Identify which cell holds the provided text, then report its [x, y] central coordinate. 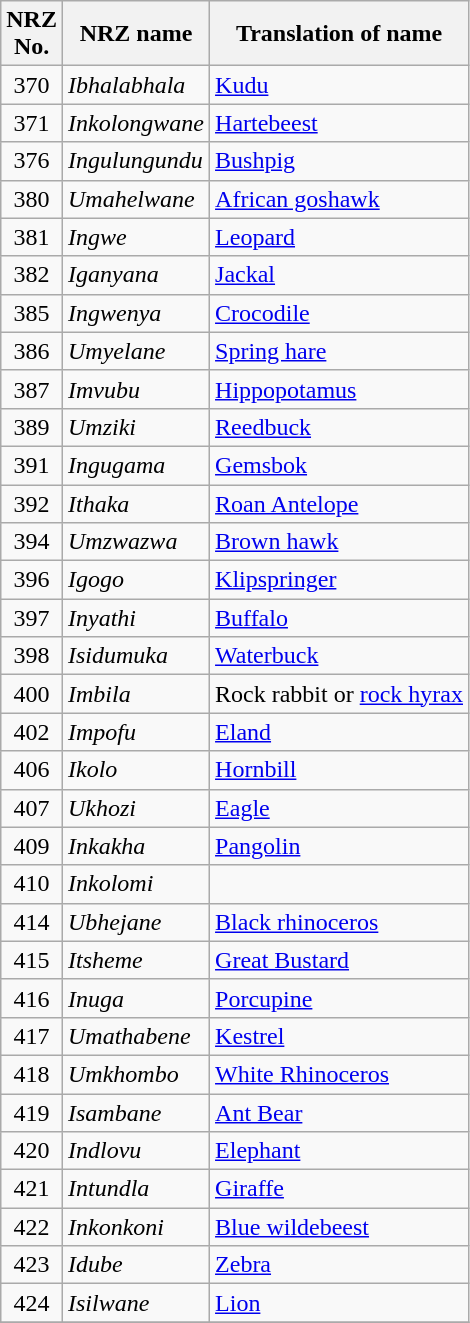
407 [32, 808]
Spring hare [340, 351]
Crocodile [340, 313]
Zebra [340, 1265]
382 [32, 275]
422 [32, 1227]
Rock rabbit or rock hyrax [340, 694]
418 [32, 1074]
Great Bustard [340, 960]
Ingwenya [136, 313]
394 [32, 542]
Roan Antelope [340, 503]
White Rhinoceros [340, 1074]
Hippopotamus [340, 389]
406 [32, 770]
Porcupine [340, 998]
402 [32, 732]
Waterbuck [340, 656]
424 [32, 1303]
Lion [340, 1303]
Blue wildebeest [340, 1227]
Umkhombo [136, 1074]
Kestrel [340, 1036]
Inkolongwane [136, 123]
Inkonkoni [136, 1227]
Eagle [340, 808]
Inkakha [136, 846]
391 [32, 465]
380 [32, 199]
392 [32, 503]
Isidumuka [136, 656]
NRZNo. [32, 34]
African goshawk [340, 199]
Translation of name [340, 34]
Iganyana [136, 275]
Black rhinoceros [340, 922]
421 [32, 1189]
Brown hawk [340, 542]
Bushpig [340, 161]
371 [32, 123]
Ingwe [136, 237]
Ant Bear [340, 1113]
Elephant [340, 1151]
Ingulungundu [136, 161]
370 [32, 85]
Itsheme [136, 960]
Ukhozi [136, 808]
Klipspringer [340, 580]
Hornbill [340, 770]
423 [32, 1265]
Ikolo [136, 770]
Imbila [136, 694]
Umyelane [136, 351]
415 [32, 960]
400 [32, 694]
Isambane [136, 1113]
389 [32, 427]
Inkolomi [136, 884]
Umziki [136, 427]
396 [32, 580]
387 [32, 389]
Ibhalabhala [136, 85]
Giraffe [340, 1189]
Kudu [340, 85]
Hartebeest [340, 123]
Ingugama [136, 465]
Inyathi [136, 618]
398 [32, 656]
Eland [340, 732]
397 [32, 618]
Idube [136, 1265]
376 [32, 161]
Inuga [136, 998]
Pangolin [340, 846]
Leopard [340, 237]
Jackal [340, 275]
Buffalo [340, 618]
410 [32, 884]
Igogo [136, 580]
Umathabene [136, 1036]
Umzwazwa [136, 542]
420 [32, 1151]
416 [32, 998]
NRZ name [136, 34]
419 [32, 1113]
417 [32, 1036]
414 [32, 922]
Umahelwane [136, 199]
409 [32, 846]
Imvubu [136, 389]
386 [32, 351]
Indlovu [136, 1151]
381 [32, 237]
Reedbuck [340, 427]
Intundla [136, 1189]
Isilwane [136, 1303]
Ubhejane [136, 922]
Gemsbok [340, 465]
Impofu [136, 732]
Ithaka [136, 503]
385 [32, 313]
